Return the [x, y] coordinate for the center point of the cell that contains the specified text.  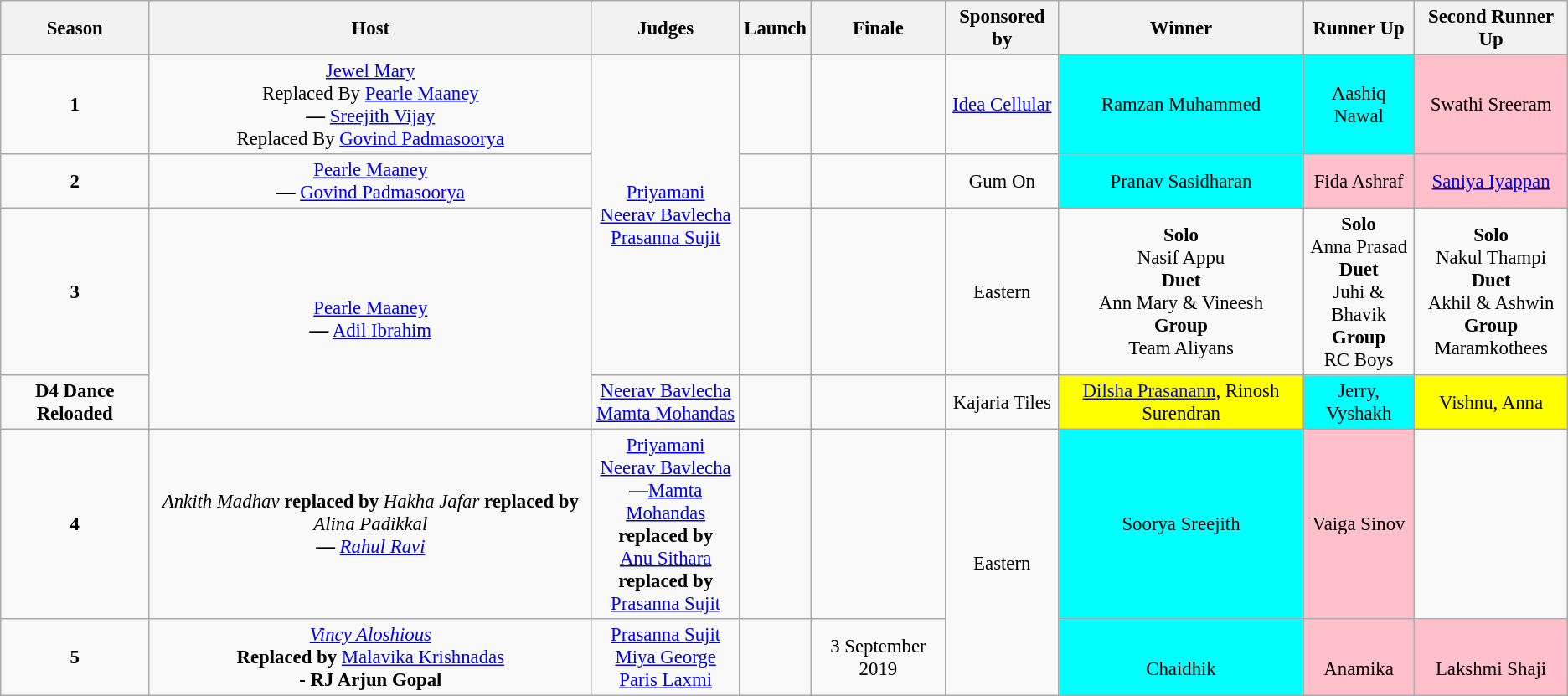
3 [75, 292]
Season [75, 28]
Winner [1181, 28]
3 September 2019 [878, 657]
SoloAnna PrasadDuetJuhi & BhavikGroupRC Boys [1359, 292]
Runner Up [1359, 28]
Finale [878, 28]
Aashiq Nawal [1359, 104]
Neerav BavlechaMamta Mohandas [665, 402]
1 [75, 104]
Vishnu, Anna [1491, 402]
Ankith Madhav replaced by Hakha Jafar replaced by Alina Padikkal — Rahul Ravi [370, 524]
Soorya Sreejith [1181, 524]
4 [75, 524]
Host [370, 28]
Vaiga Sinov [1359, 524]
Launch [776, 28]
Swathi Sreeram [1491, 104]
Kajaria Tiles [1002, 402]
Ramzan Muhammed [1181, 104]
Lakshmi Shaji [1491, 657]
Pearle Maaney — Adil Ibrahim [370, 319]
Judges [665, 28]
Idea Cellular [1002, 104]
Vincy Aloshious Replaced by Malavika Krishnadas- RJ Arjun Gopal [370, 657]
5 [75, 657]
2 [75, 181]
Fida Ashraf [1359, 181]
SoloNasif AppuDuetAnn Mary & VineeshGroupTeam Aliyans [1181, 292]
Chaidhik [1181, 657]
Dilsha Prasanann, Rinosh Surendran [1181, 402]
Pearle Maaney — Govind Padmasoorya [370, 181]
Gum On [1002, 181]
Jerry, Vyshakh [1359, 402]
Anamika [1359, 657]
Pranav Sasidharan [1181, 181]
Saniya Iyappan [1491, 181]
PriyamaniNeerav BavlechaPrasanna Sujit [665, 214]
Second Runner Up [1491, 28]
SoloNakul ThampiDuetAkhil & AshwinGroupMaramkothees [1491, 292]
PriyamaniNeerav Bavlecha—Mamta Mohandas replaced byAnu Sithara replaced byPrasanna Sujit [665, 524]
D4 Dance Reloaded [75, 402]
Prasanna SujitMiya GeorgeParis Laxmi [665, 657]
Jewel Mary Replaced By Pearle Maaney— Sreejith Vijay Replaced By Govind Padmasoorya [370, 104]
Sponsored by [1002, 28]
